Search for the cell housing the specified text and yield its [x, y] center coordinate. 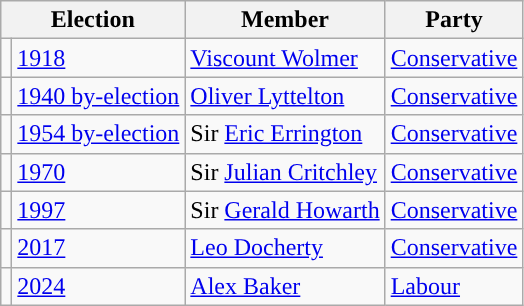
1970 [98, 172]
2024 [98, 286]
Party [454, 20]
Sir Julian Critchley [285, 172]
1940 by-election [98, 96]
Election [93, 20]
Viscount Wolmer [285, 58]
2017 [98, 248]
1954 by-election [98, 134]
Member [285, 20]
1918 [98, 58]
1997 [98, 210]
Sir Eric Errington [285, 134]
Labour [454, 286]
Leo Docherty [285, 248]
Oliver Lyttelton [285, 96]
Sir Gerald Howarth [285, 210]
Alex Baker [285, 286]
